Find where the given text appears and provide that cell's center as (x, y) coordinate. 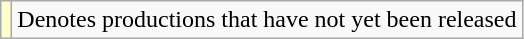
Denotes productions that have not yet been released (267, 20)
